Return [X, Y] of the center of cell containing provided text 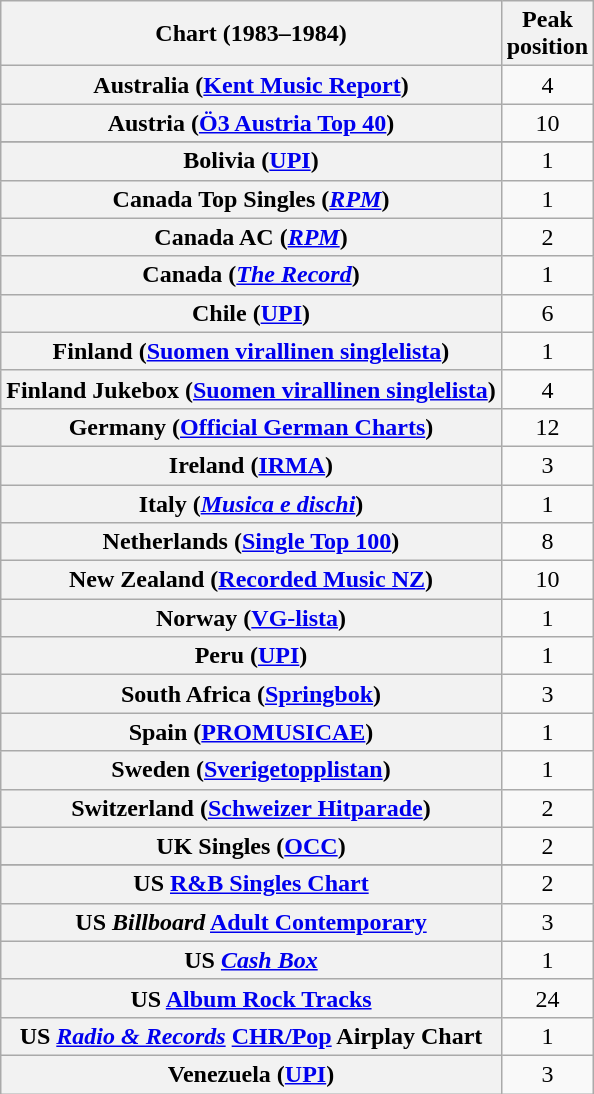
Chile (UPI) [251, 313]
Netherlands (Single Top 100) [251, 542]
Canada (The Record) [251, 275]
Finland Jukebox (Suomen virallinen singlelista) [251, 389]
New Zealand (Recorded Music NZ) [251, 580]
Peru (UPI) [251, 656]
US Billboard Adult Contemporary [251, 922]
US Album Rock Tracks [251, 998]
Spain (PROMUSICAE) [251, 732]
Italy (Musica e dischi) [251, 503]
24 [547, 998]
Chart (1983–1984) [251, 34]
Canada AC (RPM) [251, 237]
US R&B Singles Chart [251, 884]
Sweden (Sverigetopplistan) [251, 770]
Peak position [547, 34]
Norway (VG-lista) [251, 618]
Austria (Ö3 Austria Top 40) [251, 123]
US Radio & Records CHR/Pop Airplay Chart [251, 1036]
Ireland (IRMA) [251, 465]
Canada Top Singles (RPM) [251, 199]
US Cash Box [251, 960]
8 [547, 542]
Finland (Suomen virallinen singlelista) [251, 351]
Switzerland (Schweizer Hitparade) [251, 808]
Bolivia (UPI) [251, 161]
Germany (Official German Charts) [251, 427]
Australia (Kent Music Report) [251, 85]
UK Singles (OCC) [251, 846]
12 [547, 427]
6 [547, 313]
South Africa (Springbok) [251, 694]
Venezuela (UPI) [251, 1074]
